For the text-containing cell, return its midpoint in (X, Y) coordinate format. 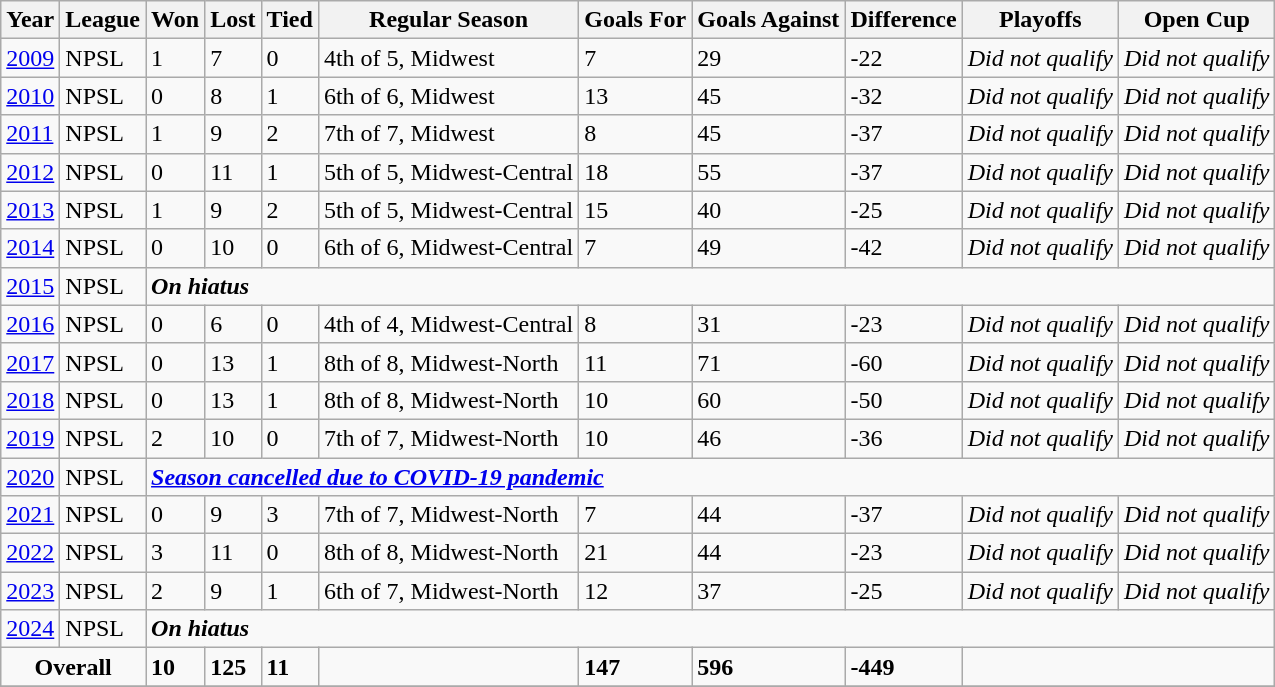
18 (636, 172)
55 (768, 172)
2017 (30, 362)
2015 (30, 286)
7th of 7, Midwest (448, 134)
2021 (30, 515)
12 (636, 591)
Regular Season (448, 20)
37 (768, 591)
2009 (30, 58)
Open Cup (1197, 20)
Tied (290, 20)
2010 (30, 96)
60 (768, 400)
4th of 5, Midwest (448, 58)
Difference (904, 20)
2018 (30, 400)
-32 (904, 96)
2016 (30, 324)
2022 (30, 553)
71 (768, 362)
21 (636, 553)
2014 (30, 248)
6th of 6, Midwest-Central (448, 248)
Lost (233, 20)
-449 (904, 667)
League (103, 20)
Overall (74, 667)
596 (768, 667)
2024 (30, 629)
147 (636, 667)
2023 (30, 591)
31 (768, 324)
Won (176, 20)
40 (768, 210)
-60 (904, 362)
-36 (904, 438)
29 (768, 58)
Goals Against (768, 20)
Playoffs (1040, 20)
6 (233, 324)
4th of 4, Midwest-Central (448, 324)
2013 (30, 210)
46 (768, 438)
-22 (904, 58)
2020 (30, 477)
-42 (904, 248)
125 (233, 667)
Season cancelled due to COVID-19 pandemic (710, 477)
-50 (904, 400)
6th of 6, Midwest (448, 96)
Year (30, 20)
2019 (30, 438)
49 (768, 248)
Goals For (636, 20)
2012 (30, 172)
6th of 7, Midwest-North (448, 591)
2011 (30, 134)
15 (636, 210)
